Extract the (x, y) coordinate from the center of the cell holding the provided text.  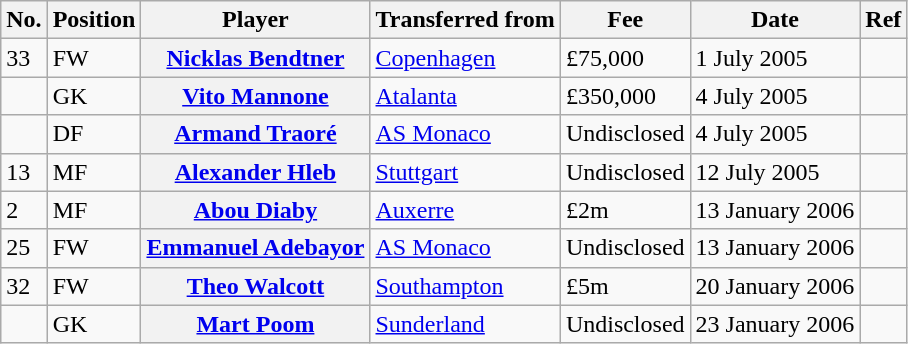
Transferred from (465, 20)
£2m (625, 210)
33 (24, 58)
Fee (625, 20)
Position (94, 20)
Atalanta (465, 96)
12 July 2005 (775, 172)
23 January 2006 (775, 324)
DF (94, 134)
Date (775, 20)
No. (24, 20)
£5m (625, 286)
Sunderland (465, 324)
Mart Poom (256, 324)
Auxerre (465, 210)
Player (256, 20)
Theo Walcott (256, 286)
Copenhagen (465, 58)
13 (24, 172)
2 (24, 210)
£350,000 (625, 96)
25 (24, 248)
Alexander Hleb (256, 172)
Abou Diaby (256, 210)
Vito Mannone (256, 96)
Nicklas Bendtner (256, 58)
Ref (884, 20)
Southampton (465, 286)
Emmanuel Adebayor (256, 248)
Armand Traoré (256, 134)
Stuttgart (465, 172)
20 January 2006 (775, 286)
1 July 2005 (775, 58)
£75,000 (625, 58)
32 (24, 286)
